Provide the (X, Y) coordinate of the cell's center where the given text is located.  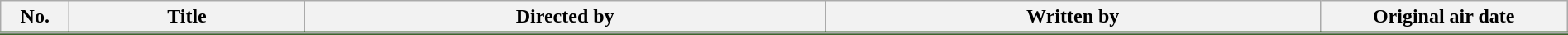
Original air date (1444, 17)
Written by (1073, 17)
No. (35, 17)
Title (187, 17)
Directed by (565, 17)
